Provide the (X, Y) coordinate of the cell's center where the given text is located.  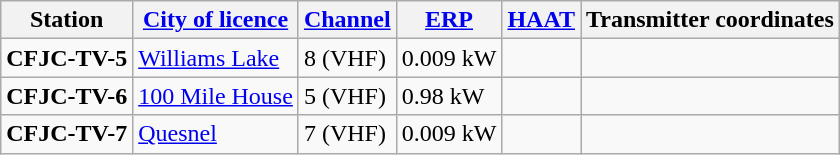
100 Mile House (216, 96)
City of licence (216, 20)
8 (VHF) (347, 58)
7 (VHF) (347, 134)
CFJC-TV-5 (67, 58)
HAAT (542, 20)
Quesnel (216, 134)
Transmitter coordinates (710, 20)
Station (67, 20)
Williams Lake (216, 58)
ERP (449, 20)
5 (VHF) (347, 96)
CFJC-TV-6 (67, 96)
Channel (347, 20)
0.98 kW (449, 96)
CFJC-TV-7 (67, 134)
